Identify which cell holds the provided text, then report its (x, y) central coordinate. 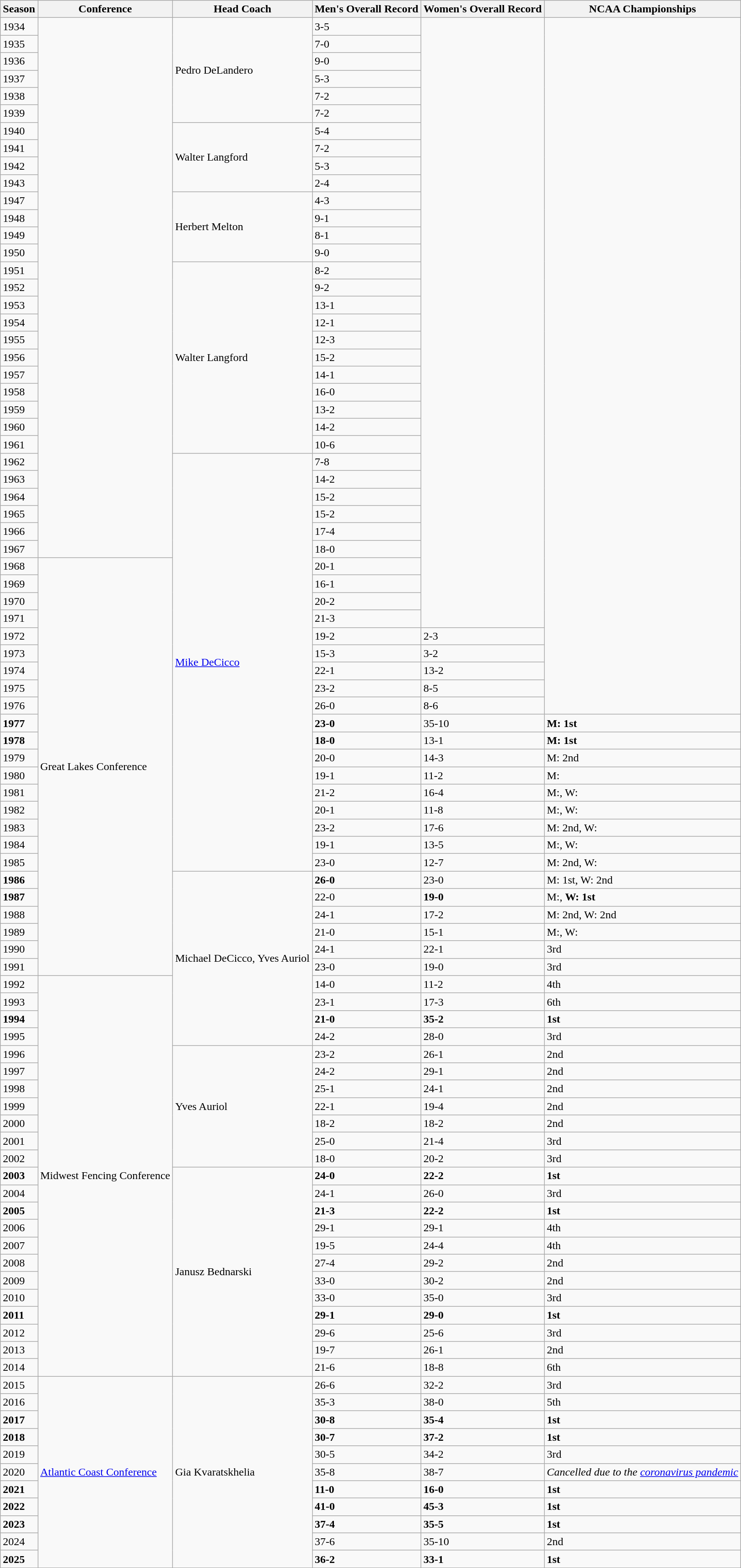
36-2 (367, 1559)
1982 (19, 810)
29-6 (367, 1333)
Season (19, 9)
1983 (19, 828)
Great Lakes Conference (105, 767)
1948 (19, 218)
1961 (19, 444)
19-5 (367, 1245)
1990 (19, 949)
1970 (19, 601)
1994 (19, 1019)
2011 (19, 1315)
14-0 (367, 984)
1959 (19, 410)
1987 (19, 897)
2021 (19, 1489)
35-3 (367, 1402)
35-8 (367, 1472)
1962 (19, 462)
5th (642, 1402)
1981 (19, 793)
Atlantic Coast Conference (105, 1472)
19-2 (367, 636)
2019 (19, 1455)
28-0 (483, 1036)
30-7 (367, 1437)
25-0 (367, 1141)
Head Coach (242, 9)
10-6 (367, 444)
2014 (19, 1368)
14-3 (483, 758)
1976 (19, 706)
1954 (19, 323)
2009 (19, 1280)
1939 (19, 113)
2015 (19, 1385)
32-2 (483, 1385)
1956 (19, 357)
2013 (19, 1350)
2017 (19, 1420)
2007 (19, 1245)
Gia Kvaratskhelia (242, 1472)
2020 (19, 1472)
7-8 (367, 462)
1936 (19, 61)
Cancelled due to the coronavirus pandemic (642, 1472)
37-4 (367, 1524)
M: (642, 776)
21-6 (367, 1368)
22-0 (367, 897)
1993 (19, 1002)
1974 (19, 671)
1958 (19, 392)
2000 (19, 1124)
Women's Overall Record (483, 9)
1995 (19, 1036)
1966 (19, 532)
35-0 (483, 1298)
7-0 (367, 44)
1989 (19, 932)
2016 (19, 1402)
29-0 (483, 1315)
2023 (19, 1524)
1999 (19, 1106)
1934 (19, 27)
Pedro DeLandero (242, 70)
35-2 (483, 1019)
2006 (19, 1228)
1992 (19, 984)
37-2 (483, 1437)
35-5 (483, 1524)
Midwest Fencing Conference (105, 1176)
1980 (19, 776)
29-2 (483, 1263)
24-4 (483, 1245)
1953 (19, 305)
8-1 (367, 236)
15-3 (367, 653)
17-6 (483, 828)
1967 (19, 549)
1957 (19, 375)
38-0 (483, 1402)
8-2 (367, 270)
1965 (19, 514)
38-7 (483, 1472)
Michael DeCicco, Yves Auriol (242, 958)
1985 (19, 862)
1986 (19, 880)
Janusz Bednarski (242, 1272)
12-3 (367, 340)
1973 (19, 653)
24-0 (367, 1176)
1951 (19, 270)
1972 (19, 636)
14-1 (367, 375)
19-4 (483, 1106)
1938 (19, 96)
3-2 (483, 653)
17-2 (483, 915)
30-5 (367, 1455)
2003 (19, 1176)
1963 (19, 479)
1968 (19, 566)
1991 (19, 967)
2001 (19, 1141)
2018 (19, 1437)
3-5 (367, 27)
21-2 (367, 793)
25-6 (483, 1333)
13-5 (483, 845)
M: 2nd (642, 758)
2010 (19, 1298)
M: 1st, W: 2nd (642, 880)
12-7 (483, 862)
26-6 (367, 1385)
1997 (19, 1072)
30-8 (367, 1420)
1955 (19, 340)
17-3 (483, 1002)
1969 (19, 584)
11-0 (367, 1489)
1979 (19, 758)
1949 (19, 236)
1988 (19, 915)
37-6 (367, 1541)
1940 (19, 131)
20-0 (367, 758)
16-1 (367, 584)
2008 (19, 1263)
1998 (19, 1089)
27-4 (367, 1263)
1935 (19, 44)
Men's Overall Record (367, 9)
Yves Auriol (242, 1106)
21-4 (483, 1141)
1941 (19, 148)
1937 (19, 79)
1971 (19, 619)
2002 (19, 1158)
35-4 (483, 1420)
16-4 (483, 793)
2025 (19, 1559)
1964 (19, 496)
2004 (19, 1193)
41-0 (367, 1507)
2-3 (483, 636)
9-1 (367, 218)
30-2 (483, 1280)
1975 (19, 688)
8-6 (483, 706)
1978 (19, 740)
5-4 (367, 131)
Mike DeCicco (242, 662)
1960 (19, 427)
1996 (19, 1054)
34-2 (483, 1455)
1942 (19, 166)
1984 (19, 845)
NCAA Championships (642, 9)
23-1 (367, 1002)
18-8 (483, 1368)
2024 (19, 1541)
1952 (19, 288)
M: 2nd, W: 2nd (642, 915)
8-5 (483, 688)
25-1 (367, 1089)
1950 (19, 253)
15-1 (483, 932)
1977 (19, 723)
1947 (19, 200)
33-1 (483, 1559)
2005 (19, 1211)
4-3 (367, 200)
12-1 (367, 323)
11-8 (483, 810)
9-2 (367, 288)
M:, W: 1st (642, 897)
45-3 (483, 1507)
Conference (105, 9)
2022 (19, 1507)
19-7 (367, 1350)
Herbert Melton (242, 226)
17-4 (367, 532)
1943 (19, 183)
2012 (19, 1333)
2-4 (367, 183)
